From the cell containing the given text, extract its center point as (X, Y) coordinate. 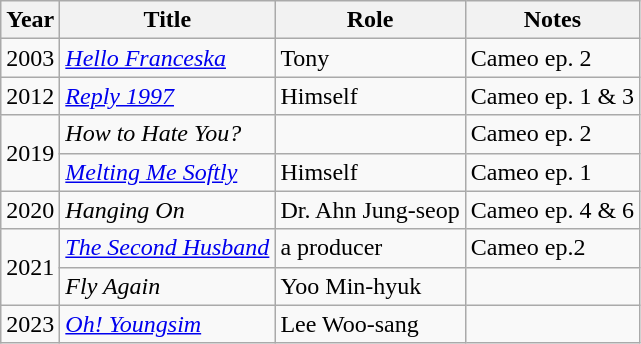
Melting Me Softly (168, 172)
Hanging On (168, 210)
Lee Woo-sang (370, 324)
Dr. Ahn Jung-seop (370, 210)
Cameo ep.2 (552, 248)
The Second Husband (168, 248)
Cameo ep. 1 (552, 172)
How to Hate You? (168, 134)
Cameo ep. 1 & 3 (552, 96)
Notes (552, 20)
Cameo ep. 4 & 6 (552, 210)
2020 (30, 210)
2012 (30, 96)
2023 (30, 324)
2021 (30, 267)
Hello Franceska (168, 58)
a producer (370, 248)
Oh! Youngsim (168, 324)
Reply 1997 (168, 96)
Title (168, 20)
2003 (30, 58)
Fly Again (168, 286)
Role (370, 20)
Year (30, 20)
2019 (30, 153)
Tony (370, 58)
Yoo Min-hyuk (370, 286)
